From the cell containing the given text, extract its center point as [x, y] coordinate. 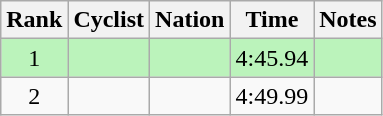
4:49.99 [272, 96]
Rank [34, 20]
Time [272, 20]
4:45.94 [272, 58]
Notes [348, 20]
2 [34, 96]
1 [34, 58]
Nation [190, 20]
Cyclist [109, 20]
